Return (x, y) of the center of cell containing provided text 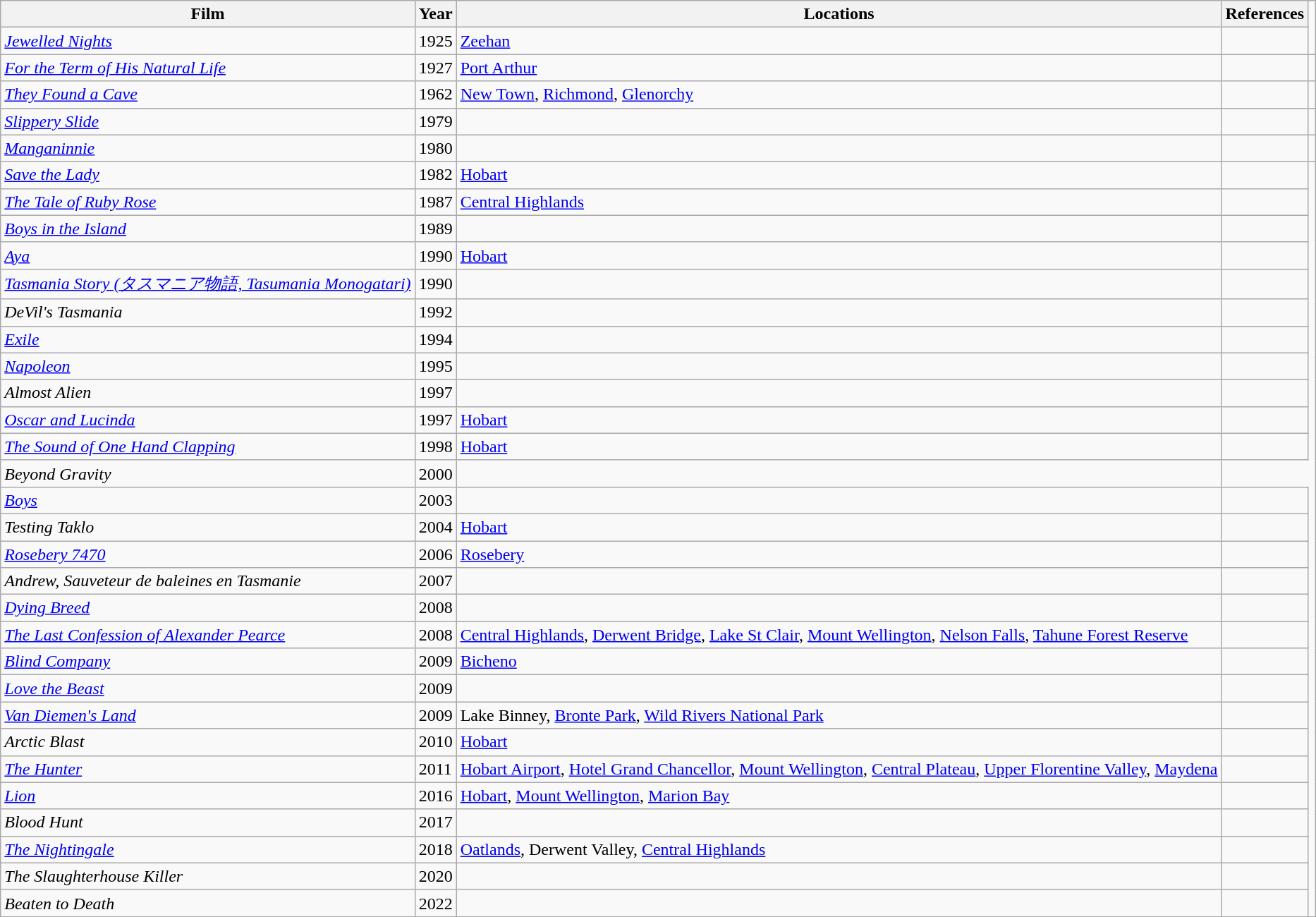
Film (207, 14)
1962 (436, 95)
1927 (436, 68)
1995 (436, 366)
Rosebery 7470 (207, 554)
DeVil's Tasmania (207, 312)
Love the Beast (207, 688)
Boys in the Island (207, 229)
Rosebery (839, 554)
2000 (436, 473)
2006 (436, 554)
Boys (207, 500)
Save the Lady (207, 175)
Hobart, Mount Wellington, Marion Bay (839, 796)
Dying Breed (207, 608)
Beyond Gravity (207, 473)
2016 (436, 796)
Zeehan (839, 41)
Oatlands, Derwent Valley, Central Highlands (839, 849)
Tasmania Story (タスマニア物語, Tasumania Monogatari) (207, 284)
Almost Alien (207, 393)
Locations (839, 14)
2018 (436, 849)
Jewelled Nights (207, 41)
1992 (436, 312)
Slippery Slide (207, 121)
Lion (207, 796)
2011 (436, 769)
Bicheno (839, 662)
Arctic Blast (207, 742)
New Town, Richmond, Glenorchy (839, 95)
2003 (436, 500)
1979 (436, 121)
Van Diemen's Land (207, 715)
1989 (436, 229)
They Found a Cave (207, 95)
Blind Company (207, 662)
2022 (436, 903)
The Tale of Ruby Rose (207, 202)
The Sound of One Hand Clapping (207, 447)
Exile (207, 339)
Year (436, 14)
2004 (436, 527)
1994 (436, 339)
1925 (436, 41)
Central Highlands (839, 202)
Hobart Airport, Hotel Grand Chancellor, Mount Wellington, Central Plateau, Upper Florentine Valley, Maydena (839, 769)
Oscar and Lucinda (207, 420)
2017 (436, 822)
The Hunter (207, 769)
Port Arthur (839, 68)
Andrew, Sauveteur de baleines en Tasmanie (207, 581)
The Last Confession of Alexander Pearce (207, 635)
1987 (436, 202)
Beaten to Death (207, 903)
References (1265, 14)
Central Highlands, Derwent Bridge, Lake St Clair, Mount Wellington, Nelson Falls, Tahune Forest Reserve (839, 635)
1982 (436, 175)
2007 (436, 581)
Lake Binney, Bronte Park, Wild Rivers National Park (839, 715)
1980 (436, 148)
Manganinnie (207, 148)
For the Term of His Natural Life (207, 68)
Napoleon (207, 366)
Aya (207, 255)
2020 (436, 876)
2010 (436, 742)
Blood Hunt (207, 822)
The Slaughterhouse Killer (207, 876)
1998 (436, 447)
The Nightingale (207, 849)
Testing Taklo (207, 527)
